Find where the given text appears and provide that cell's center as [x, y] coordinate. 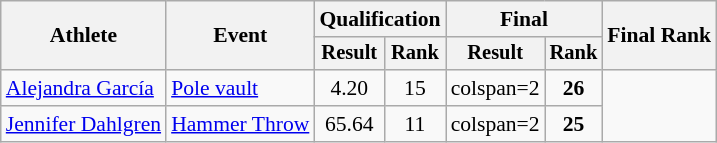
Pole vault [240, 88]
15 [414, 88]
4.20 [349, 88]
Final Rank [659, 36]
65.64 [349, 124]
Qualification [380, 19]
Alejandra García [84, 88]
Final [524, 19]
Event [240, 36]
26 [574, 88]
Hammer Throw [240, 124]
11 [414, 124]
25 [574, 124]
Athlete [84, 36]
Jennifer Dahlgren [84, 124]
